Locate the cell with the specified text and output its [X, Y] center coordinate. 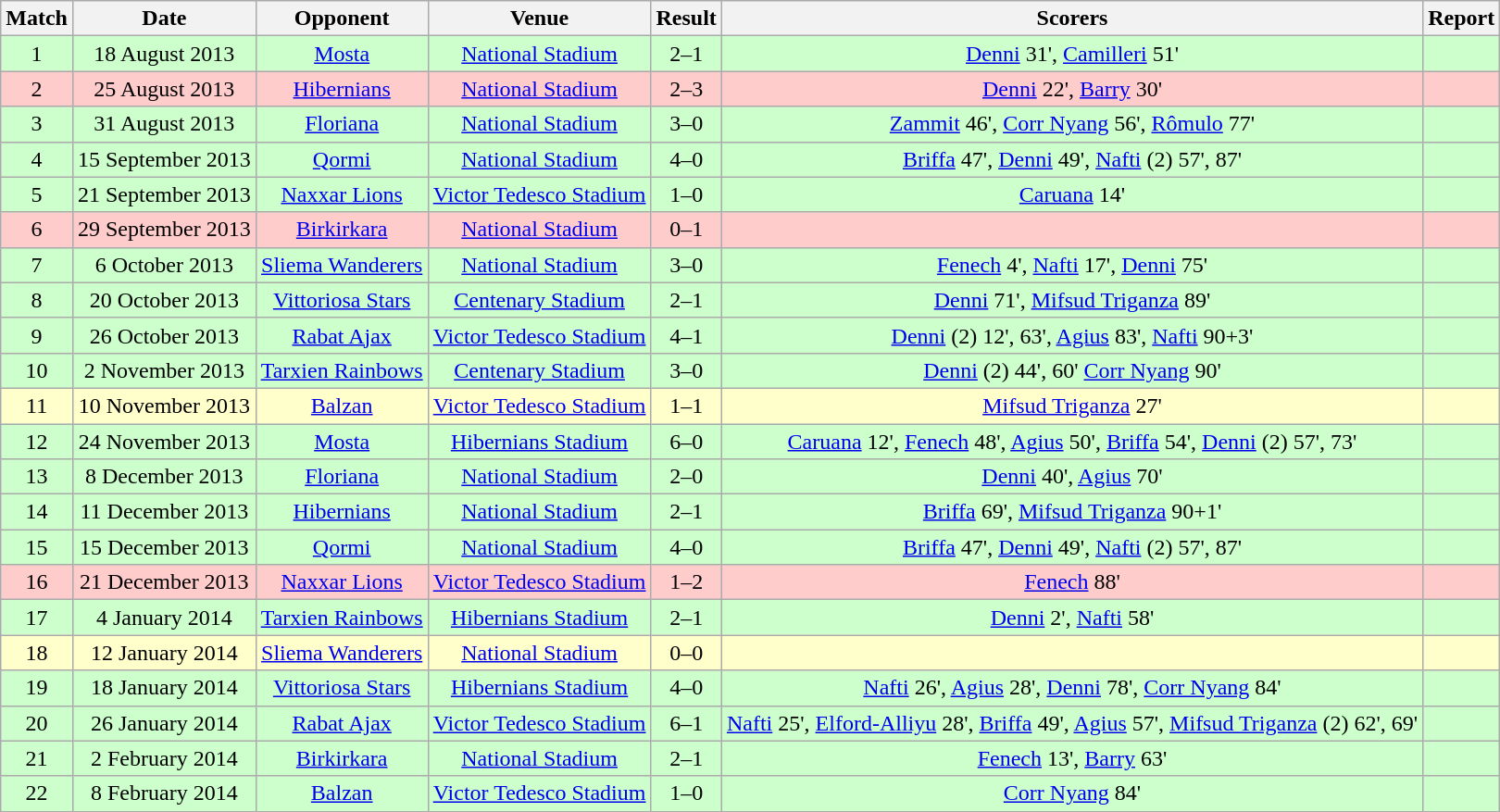
14 [37, 512]
0–0 [686, 653]
31 August 2013 [164, 124]
Fenech 4', Nafti 17', Denni 75' [1072, 265]
12 January 2014 [164, 653]
Briffa 69', Mifsud Triganza 90+1' [1072, 512]
26 October 2013 [164, 335]
0–1 [686, 230]
9 [37, 335]
2 February 2014 [164, 758]
Scorers [1072, 19]
26 January 2014 [164, 723]
2 [37, 89]
Nafti 26', Agius 28', Denni 78', Corr Nyang 84' [1072, 688]
15 September 2013 [164, 159]
4–1 [686, 335]
Nafti 25', Elford-Alliyu 28', Briffa 49', Agius 57', Mifsud Triganza (2) 62', 69' [1072, 723]
8 [37, 300]
3 [37, 124]
Caruana 14' [1072, 194]
8 December 2013 [164, 477]
6 October 2013 [164, 265]
11 [37, 406]
10 November 2013 [164, 406]
6 [37, 230]
Denni 31', Camilleri 51' [1072, 54]
24 November 2013 [164, 442]
Denni 40', Agius 70' [1072, 477]
21 September 2013 [164, 194]
18 [37, 653]
17 [37, 618]
4 January 2014 [164, 618]
2 November 2013 [164, 370]
Result [686, 19]
20 October 2013 [164, 300]
13 [37, 477]
Corr Nyang 84' [1072, 793]
1–2 [686, 582]
18 August 2013 [164, 54]
19 [37, 688]
2–0 [686, 477]
6–1 [686, 723]
Report [1461, 19]
12 [37, 442]
1–1 [686, 406]
18 January 2014 [164, 688]
11 December 2013 [164, 512]
Fenech 88' [1072, 582]
Date [164, 19]
21 December 2013 [164, 582]
Denni 71', Mifsud Triganza 89' [1072, 300]
29 September 2013 [164, 230]
15 December 2013 [164, 547]
Match [37, 19]
10 [37, 370]
Zammit 46', Corr Nyang 56', Rômulo 77' [1072, 124]
2–3 [686, 89]
Denni 22', Barry 30' [1072, 89]
Mifsud Triganza 27' [1072, 406]
7 [37, 265]
1 [37, 54]
15 [37, 547]
21 [37, 758]
16 [37, 582]
22 [37, 793]
Venue [539, 19]
4 [37, 159]
25 August 2013 [164, 89]
20 [37, 723]
Denni (2) 44', 60' Corr Nyang 90' [1072, 370]
Denni 2', Nafti 58' [1072, 618]
8 February 2014 [164, 793]
Fenech 13', Barry 63' [1072, 758]
Opponent [342, 19]
5 [37, 194]
6–0 [686, 442]
Denni (2) 12', 63', Agius 83', Nafti 90+3' [1072, 335]
Caruana 12', Fenech 48', Agius 50', Briffa 54', Denni (2) 57', 73' [1072, 442]
